Detect which cell encompasses the target text, then output its (X, Y) center coordinate. 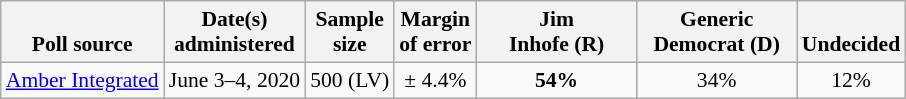
Samplesize (350, 32)
Undecided (851, 32)
JimInhofe (R) (556, 32)
54% (556, 80)
500 (LV) (350, 80)
Marginof error (435, 32)
± 4.4% (435, 80)
June 3–4, 2020 (234, 80)
Amber Integrated (82, 80)
GenericDemocrat (D) (717, 32)
Date(s)administered (234, 32)
Poll source (82, 32)
12% (851, 80)
34% (717, 80)
